Output the [x, y] coordinate of the center of the cell containing the given text.  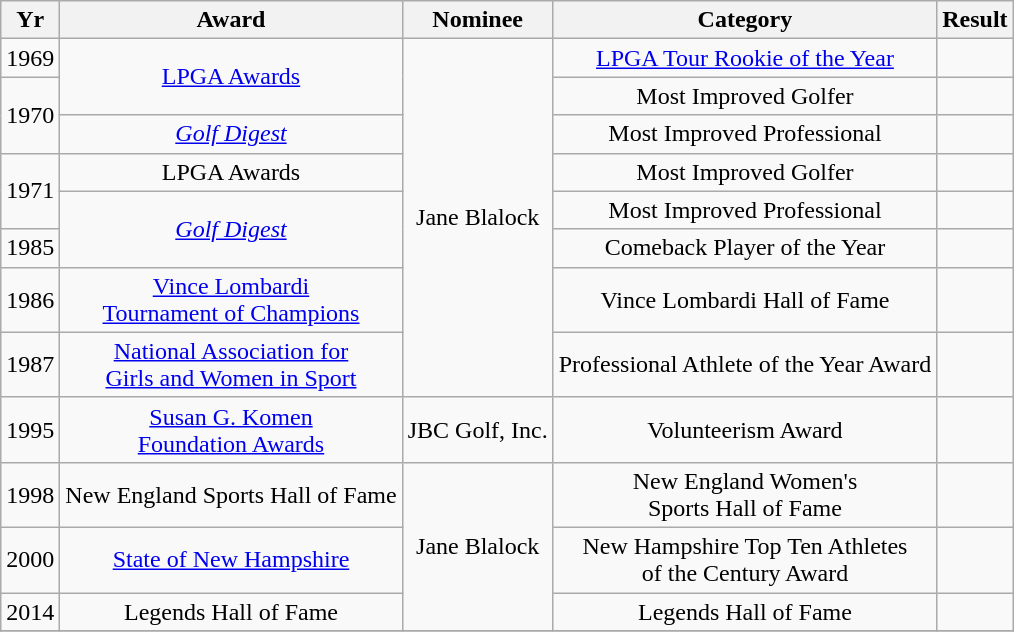
Result [975, 20]
1995 [30, 430]
New Hampshire Top Ten Athletesof the Century Award [744, 560]
Professional Athlete of the Year Award [744, 364]
State of New Hampshire [231, 560]
Nominee [478, 20]
National Association forGirls and Women in Sport [231, 364]
Susan G. KomenFoundation Awards [231, 430]
1970 [30, 115]
1987 [30, 364]
1969 [30, 58]
1985 [30, 248]
1971 [30, 191]
Vince LombardiTournament of Champions [231, 300]
1998 [30, 494]
1986 [30, 300]
Vince Lombardi Hall of Fame [744, 300]
Comeback Player of the Year [744, 248]
2014 [30, 611]
Volunteerism Award [744, 430]
Award [231, 20]
Yr [30, 20]
2000 [30, 560]
Category [744, 20]
JBC Golf, Inc. [478, 430]
New England Women'sSports Hall of Fame [744, 494]
LPGA Tour Rookie of the Year [744, 58]
New England Sports Hall of Fame [231, 494]
